Capture the cell that displays the provided text and extract its [X, Y] central coordinate. 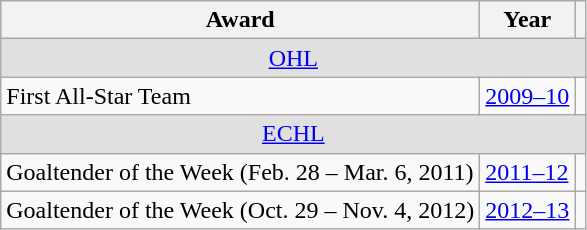
First All-Star Team [240, 96]
Goaltender of the Week (Feb. 28 – Mar. 6, 2011) [240, 172]
ECHL [294, 134]
2012–13 [528, 210]
2011–12 [528, 172]
Year [528, 20]
Goaltender of the Week (Oct. 29 – Nov. 4, 2012) [240, 210]
Award [240, 20]
OHL [294, 58]
2009–10 [528, 96]
